Pinpoint the cell where the given text exists, returning its [x, y] midpoint coordinate. 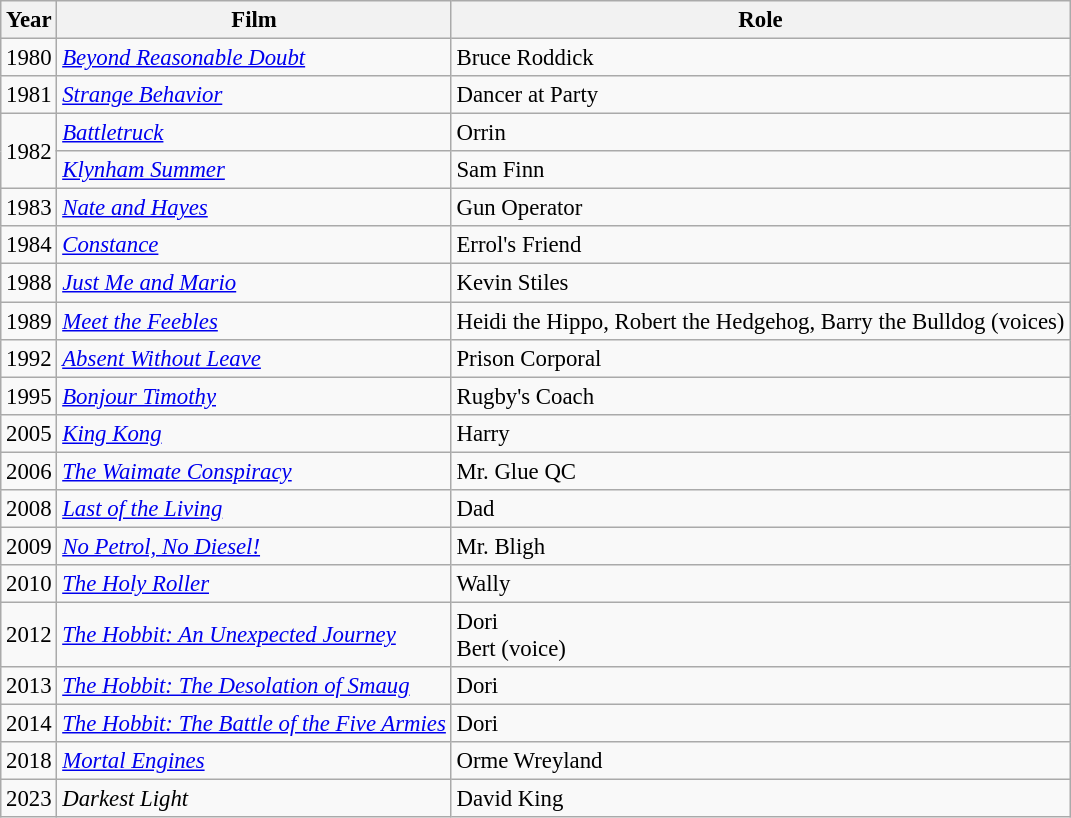
1992 [29, 358]
Dad [760, 509]
Role [760, 20]
Absent Without Leave [254, 358]
1980 [29, 58]
Harry [760, 433]
Orrin [760, 133]
Heidi the Hippo, Robert the Hedgehog, Barry the Bulldog (voices) [760, 321]
No Petrol, No Diesel! [254, 546]
1981 [29, 95]
Constance [254, 245]
Orme Wreyland [760, 761]
1989 [29, 321]
Bruce Roddick [760, 58]
2008 [29, 509]
Gun Operator [760, 208]
2023 [29, 799]
David King [760, 799]
Film [254, 20]
The Waimate Conspiracy [254, 471]
1982 [29, 152]
1995 [29, 396]
King Kong [254, 433]
Dancer at Party [760, 95]
Last of the Living [254, 509]
The Holy Roller [254, 584]
Errol's Friend [760, 245]
Sam Finn [760, 170]
Mr. Glue QC [760, 471]
Kevin Stiles [760, 283]
Mortal Engines [254, 761]
2013 [29, 686]
Strange Behavior [254, 95]
2012 [29, 634]
The Hobbit: The Desolation of Smaug [254, 686]
2005 [29, 433]
Mr. Bligh [760, 546]
Klynham Summer [254, 170]
2009 [29, 546]
Darkest Light [254, 799]
Nate and Hayes [254, 208]
1984 [29, 245]
2018 [29, 761]
Battletruck [254, 133]
Rugby's Coach [760, 396]
Year [29, 20]
2014 [29, 724]
The Hobbit: The Battle of the Five Armies [254, 724]
2010 [29, 584]
The Hobbit: An Unexpected Journey [254, 634]
Just Me and Mario [254, 283]
DoriBert (voice) [760, 634]
1988 [29, 283]
Meet the Feebles [254, 321]
2006 [29, 471]
Bonjour Timothy [254, 396]
Prison Corporal [760, 358]
Wally [760, 584]
Beyond Reasonable Doubt [254, 58]
1983 [29, 208]
